Scan for the cell matching the given text and deliver its (X, Y) coordinate at center. 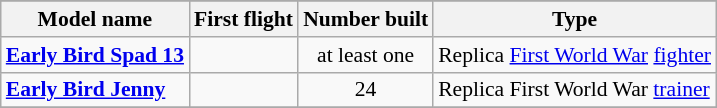
at least one (366, 55)
First flight (244, 19)
Model name (95, 19)
Replica First World War fighter (574, 55)
Number built (366, 19)
Replica First World War trainer (574, 90)
Type (574, 19)
Early Bird Jenny (95, 90)
Early Bird Spad 13 (95, 55)
24 (366, 90)
